Locate the cell with the specified text and output its [x, y] center coordinate. 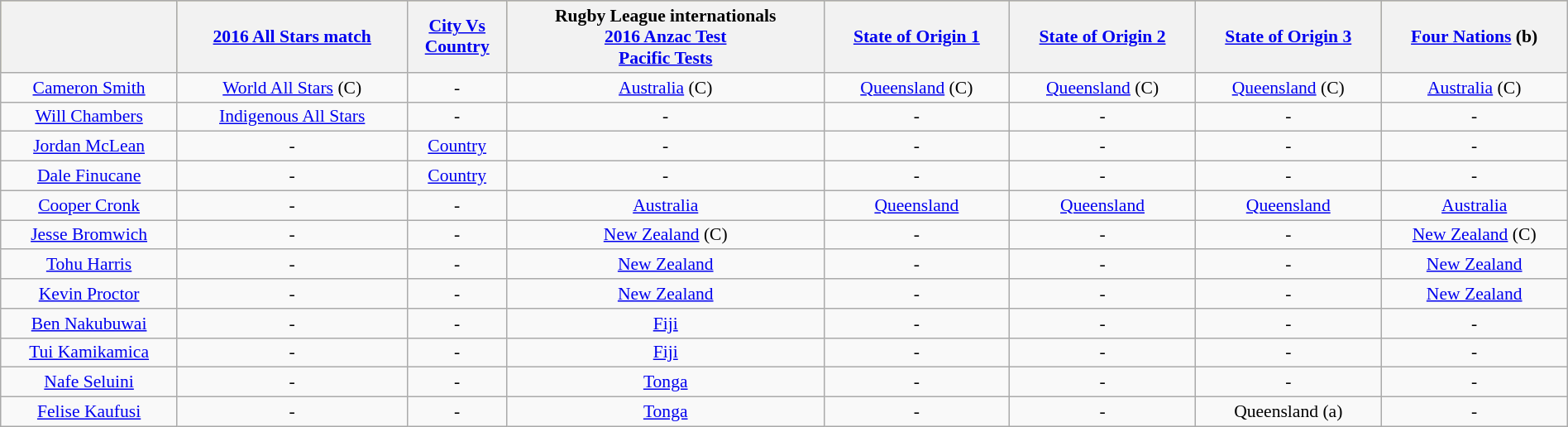
Dale Finucane [89, 176]
State of Origin 2 [1103, 36]
Ben Nakubuwai [89, 324]
Cooper Cronk [89, 205]
Jesse Bromwich [89, 235]
City VsCountry [457, 36]
Cameron Smith [89, 88]
Tohu Harris [89, 265]
Nafe Seluini [89, 382]
Indigenous All Stars [292, 117]
Tui Kamikamica [89, 353]
Jordan McLean [89, 146]
Queensland (a) [1288, 412]
Will Chambers [89, 117]
World All Stars (C) [292, 88]
Felise Kaufusi [89, 412]
Kevin Proctor [89, 294]
State of Origin 1 [916, 36]
2016 All Stars match [292, 36]
Four Nations (b) [1474, 36]
Rugby League internationals2016 Anzac Test Pacific Tests [665, 36]
State of Origin 3 [1288, 36]
